From the cell containing the given text, extract its center point as [X, Y] coordinate. 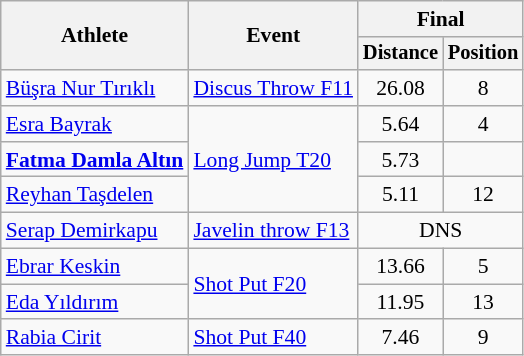
9 [483, 338]
Büşra Nur Tırıklı [95, 88]
Distance [400, 54]
13.66 [400, 267]
12 [483, 195]
4 [483, 124]
Position [483, 54]
DNS [440, 231]
5 [483, 267]
Ebrar Keskin [95, 267]
5.11 [400, 195]
Final [440, 19]
5.64 [400, 124]
Athlete [95, 36]
5.73 [400, 160]
Shot Put F20 [273, 284]
Fatma Damla Altın [95, 160]
7.46 [400, 338]
Shot Put F40 [273, 338]
Javelin throw F13 [273, 231]
13 [483, 302]
11.95 [400, 302]
Serap Demirkapu [95, 231]
Esra Bayrak [95, 124]
Long Jump T20 [273, 160]
Discus Throw F11 [273, 88]
Rabia Cirit [95, 338]
Eda Yıldırım [95, 302]
Reyhan Taşdelen [95, 195]
Event [273, 36]
8 [483, 88]
26.08 [400, 88]
